Detect which cell encompasses the target text, then output its (x, y) center coordinate. 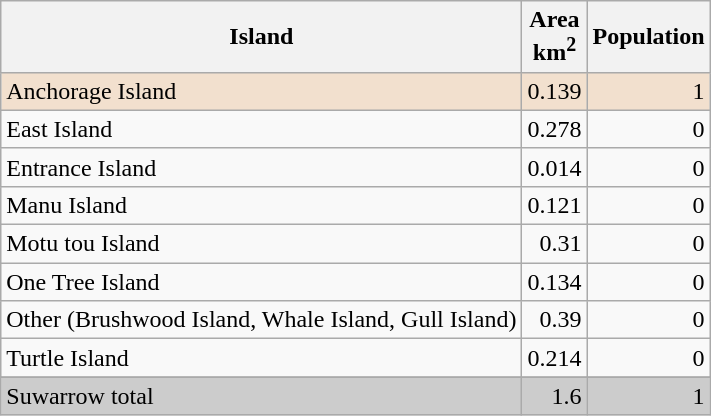
0.139 (554, 91)
Population (648, 37)
Manu Island (262, 205)
Island (262, 37)
Turtle Island (262, 358)
0.39 (554, 320)
Suwarrow total (262, 396)
0.014 (554, 167)
Entrance Island (262, 167)
Anchorage Island (262, 91)
Other (Brushwood Island, Whale Island, Gull Island) (262, 320)
0.121 (554, 205)
One Tree Island (262, 282)
Areakm2 (554, 37)
0.31 (554, 244)
Motu tou Island (262, 244)
1.6 (554, 396)
0.278 (554, 129)
East Island (262, 129)
0.214 (554, 358)
0.134 (554, 282)
